Extract the (x, y) coordinate from the center of the cell holding the provided text.  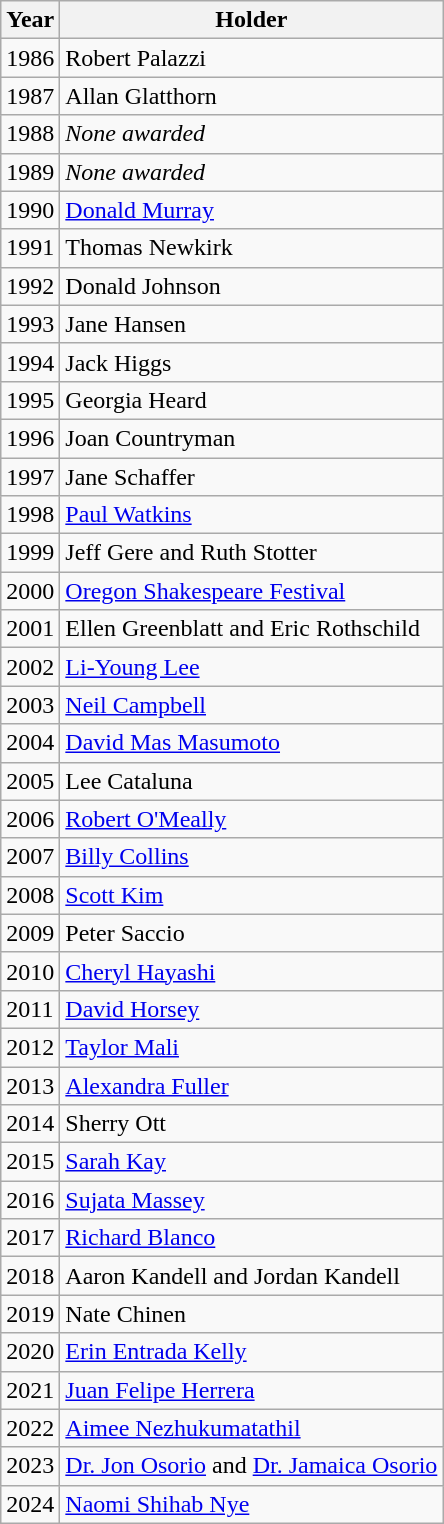
2008 (30, 895)
Robert O'Meally (252, 819)
2001 (30, 629)
Ellen Greenblatt and Eric Rothschild (252, 629)
2021 (30, 1390)
Naomi Shihab Nye (252, 1504)
Li-Young Lee (252, 667)
Jeff Gere and Ruth Stotter (252, 553)
Neil Campbell (252, 705)
David Mas Masumoto (252, 743)
2014 (30, 1124)
1998 (30, 515)
1986 (30, 58)
Allan Glatthorn (252, 96)
2011 (30, 1009)
1988 (30, 134)
2022 (30, 1428)
Cheryl Hayashi (252, 971)
2009 (30, 933)
2004 (30, 743)
Juan Felipe Herrera (252, 1390)
Erin Entrada Kelly (252, 1352)
Donald Murray (252, 210)
Thomas Newkirk (252, 248)
2024 (30, 1504)
Sarah Kay (252, 1162)
Aaron Kandell and Jordan Kandell (252, 1276)
2019 (30, 1314)
Jane Schaffer (252, 477)
Billy Collins (252, 857)
2018 (30, 1276)
2012 (30, 1047)
Oregon Shakespeare Festival (252, 591)
Dr. Jon Osorio and Dr. Jamaica Osorio (252, 1466)
1993 (30, 324)
Jane Hansen (252, 324)
Scott Kim (252, 895)
2017 (30, 1238)
1999 (30, 553)
1990 (30, 210)
David Horsey (252, 1009)
1992 (30, 286)
Year (30, 20)
Donald Johnson (252, 286)
Alexandra Fuller (252, 1085)
Aimee Nezhukumatathil (252, 1428)
Sujata Massey (252, 1200)
2013 (30, 1085)
2010 (30, 971)
Lee Cataluna (252, 781)
Richard Blanco (252, 1238)
2015 (30, 1162)
1989 (30, 172)
1996 (30, 438)
Joan Countryman (252, 438)
2005 (30, 781)
Taylor Mali (252, 1047)
1987 (30, 96)
Georgia Heard (252, 400)
2000 (30, 591)
1997 (30, 477)
Robert Palazzi (252, 58)
Sherry Ott (252, 1124)
Paul Watkins (252, 515)
1994 (30, 362)
2006 (30, 819)
1995 (30, 400)
2007 (30, 857)
2002 (30, 667)
1991 (30, 248)
Peter Saccio (252, 933)
Holder (252, 20)
2020 (30, 1352)
2016 (30, 1200)
Nate Chinen (252, 1314)
2003 (30, 705)
Jack Higgs (252, 362)
2023 (30, 1466)
